From the cell containing the given text, extract its center point as (X, Y) coordinate. 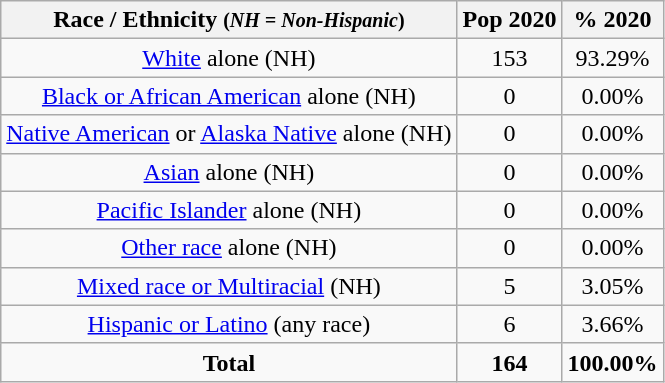
Asian alone (NH) (229, 172)
153 (510, 58)
Native American or Alaska Native alone (NH) (229, 134)
Mixed race or Multiracial (NH) (229, 286)
Other race alone (NH) (229, 248)
Pop 2020 (510, 20)
White alone (NH) (229, 58)
Hispanic or Latino (any race) (229, 324)
Race / Ethnicity (NH = Non-Hispanic) (229, 20)
6 (510, 324)
3.66% (612, 324)
Black or African American alone (NH) (229, 96)
Total (229, 362)
3.05% (612, 286)
% 2020 (612, 20)
Pacific Islander alone (NH) (229, 210)
5 (510, 286)
100.00% (612, 362)
164 (510, 362)
93.29% (612, 58)
